Search for the cell housing the specified text and yield its [X, Y] center coordinate. 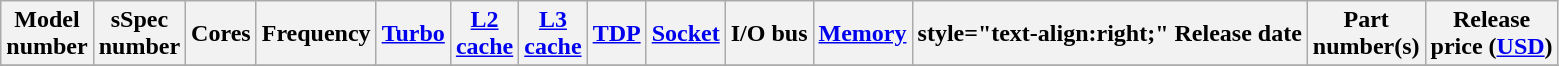
Frequency [316, 34]
Releaseprice (USD) [1492, 34]
sSpecnumber [139, 34]
L3cache [553, 34]
I/O bus [769, 34]
Cores [222, 34]
style="text-align:right;" Release date [1110, 34]
L2cache [484, 34]
Partnumber(s) [1366, 34]
Modelnumber [47, 34]
Socket [686, 34]
Turbo [413, 34]
Memory [862, 34]
TDP [616, 34]
